Find where the given text appears and provide that cell's center as [X, Y] coordinate. 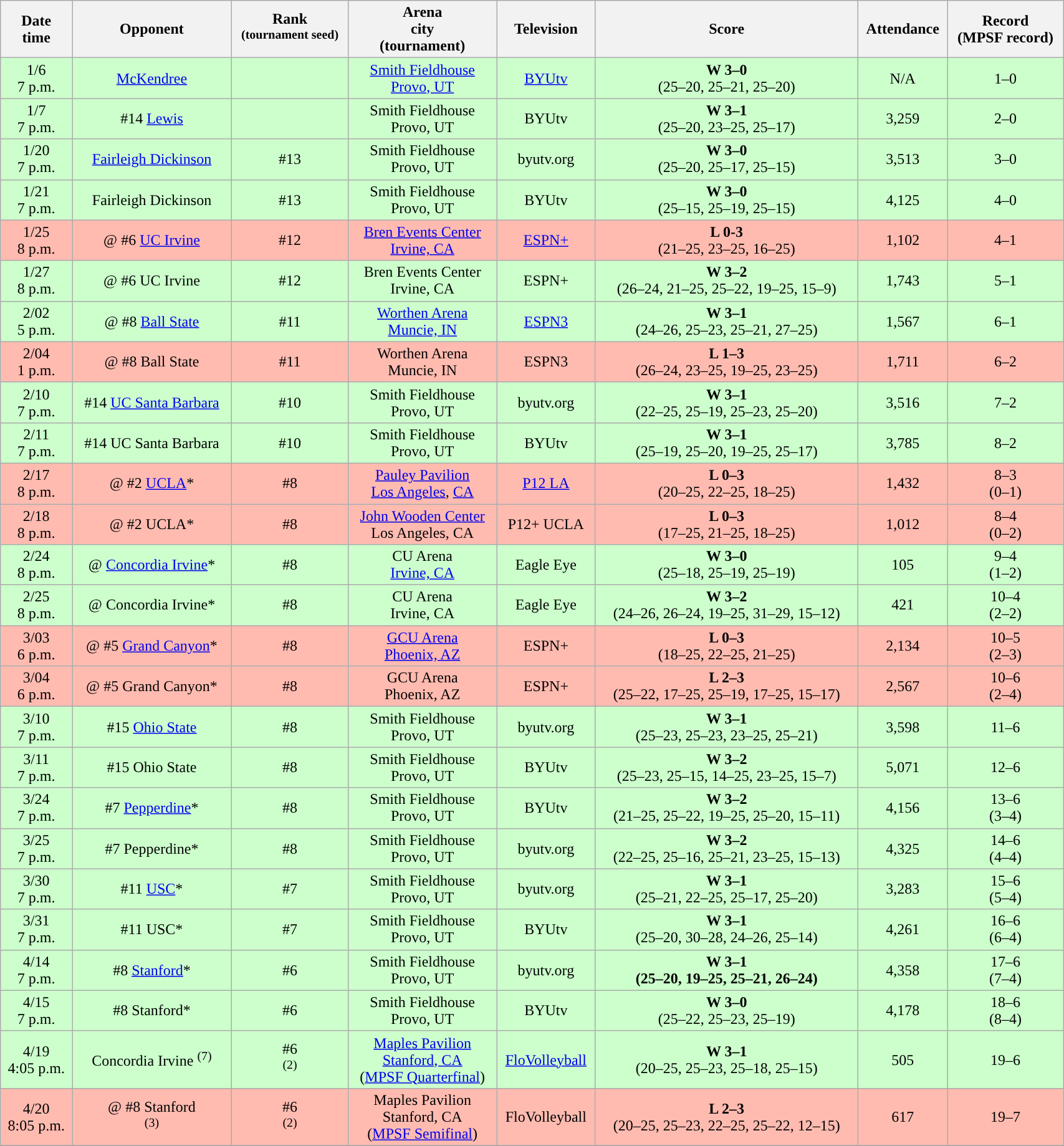
4,125 [903, 199]
4–1 [1005, 241]
W 3–0(25–18, 25–19, 25–19) [727, 565]
8–2 [1005, 442]
3,516 [903, 403]
3,283 [903, 889]
2/041 p.m. [36, 361]
W 3–0(25–15, 25–19, 25–15) [727, 199]
Television [546, 29]
Score [727, 29]
W 3–0(25–20, 25–21, 25–20) [727, 79]
1,743 [903, 280]
2/025 p.m. [36, 322]
W 3–1(25–20, 23–25, 25–17) [727, 118]
1,567 [903, 322]
4,178 [903, 1011]
L 0-3(21–25, 23–25, 16–25) [727, 241]
2/248 p.m. [36, 565]
Arenacity(tournament) [423, 29]
3/046 p.m. [36, 687]
4,261 [903, 930]
1–0 [1005, 79]
W 3–0(25–20, 25–17, 25–15) [727, 160]
617 [903, 1117]
3/317 p.m. [36, 930]
4,325 [903, 849]
2/188 p.m. [36, 523]
Datetime [36, 29]
8–3(0–1) [1005, 484]
Maples PavilionStanford, CA(MPSF Quarterfinal) [423, 1059]
3/107 p.m. [36, 727]
L 0–3(17–25, 21–25, 18–25) [727, 523]
5,071 [903, 768]
14–6(4–4) [1005, 849]
W 3–2(26–24, 21–25, 25–22, 19–25, 15–9) [727, 280]
#14 Lewis [152, 118]
N/A [903, 79]
505 [903, 1059]
P12+ UCLA [546, 523]
W 3–2(25–23, 25–15, 14–25, 23–25, 15–7) [727, 768]
Concordia Irvine (7) [152, 1059]
W 3–2(22–25, 25–16, 25–21, 23–25, 15–13) [727, 849]
105 [903, 565]
McKendree [152, 79]
10–5(2–3) [1005, 646]
Rank(tournament seed) [290, 29]
L 1–3(26–24, 23–25, 19–25, 23–25) [727, 361]
John Wooden CenterLos Angeles, CA [423, 523]
L 2–3(25–22, 17–25, 25–19, 17–25, 15–17) [727, 687]
15–6(5–4) [1005, 889]
3/117 p.m. [36, 768]
W 3–2(21–25, 25–22, 19–25, 25–20, 15–11) [727, 808]
19–7 [1005, 1117]
2/258 p.m. [36, 606]
L 0–3(20–25, 22–25, 18–25) [727, 484]
2/178 p.m. [36, 484]
17–6(7–4) [1005, 970]
19–6 [1005, 1059]
W 3–1(25–20, 19–25, 25–21, 26–24) [727, 970]
1,102 [903, 241]
6–1 [1005, 322]
2,567 [903, 687]
W 3–0(25–22, 25–23, 25–19) [727, 1011]
1/207 p.m. [36, 160]
3,598 [903, 727]
18–6(8–4) [1005, 1011]
Maples PavilionStanford, CA(MPSF Semifinal) [423, 1117]
7–2 [1005, 403]
4,156 [903, 808]
P12 LA [546, 484]
1/278 p.m. [36, 280]
4/208:05 p.m. [36, 1117]
W 3–1(25–21, 22–25, 25–17, 25–20) [727, 889]
13–6(3–4) [1005, 808]
1/258 p.m. [36, 241]
3/257 p.m. [36, 849]
Opponent [152, 29]
4/147 p.m. [36, 970]
W 3–2(24–26, 26–24, 19–25, 31–29, 15–12) [727, 606]
8–4(0–2) [1005, 523]
3,513 [903, 160]
3/247 p.m. [36, 808]
12–6 [1005, 768]
1,711 [903, 361]
16–6(6–4) [1005, 930]
W 3–1(25–20, 30–28, 24–26, 25–14) [727, 930]
2/117 p.m. [36, 442]
3,259 [903, 118]
421 [903, 606]
1,012 [903, 523]
3/307 p.m. [36, 889]
1/217 p.m. [36, 199]
W 3–1(25–19, 25–20, 19–25, 25–17) [727, 442]
4/157 p.m. [36, 1011]
2–0 [1005, 118]
1/67 p.m. [36, 79]
Pauley PavilionLos Angeles, CA [423, 484]
5–1 [1005, 280]
4,358 [903, 970]
2,134 [903, 646]
1/77 p.m. [36, 118]
3,785 [903, 442]
Record(MPSF record) [1005, 29]
3–0 [1005, 160]
4/194:05 p.m. [36, 1059]
11–6 [1005, 727]
10–6(2–4) [1005, 687]
1,432 [903, 484]
L 2–3(20–25, 25–23, 22–25, 25–22, 12–15) [727, 1117]
L 0–3(18–25, 22–25, 21–25) [727, 646]
9–4(1–2) [1005, 565]
W 3–1(20–25, 25–23, 25–18, 25–15) [727, 1059]
W 3–1(25–23, 25–23, 23–25, 25–21) [727, 727]
6–2 [1005, 361]
Attendance [903, 29]
2/107 p.m. [36, 403]
W 3–1(22–25, 25–19, 25–23, 25–20) [727, 403]
10–4(2–2) [1005, 606]
@ #8 Stanford(3) [152, 1117]
3/036 p.m. [36, 646]
W 3–1 (24–26, 25–23, 25–21, 27–25) [727, 322]
4–0 [1005, 199]
